Find where the given text appears and provide that cell's center as (X, Y) coordinate. 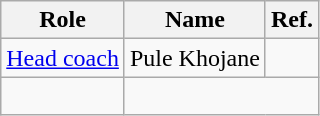
Pule Khojane (194, 58)
Head coach (63, 58)
Role (63, 20)
Name (194, 20)
Ref. (292, 20)
